For the text-containing cell, return its midpoint in [x, y] coordinate format. 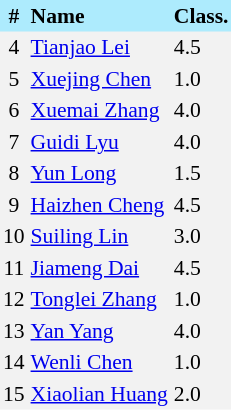
Xiaolian Huang [100, 394]
12 [14, 300]
14 [14, 362]
Xuejing Chen [100, 79]
9 [14, 205]
Name [100, 16]
15 [14, 394]
Yan Yang [100, 331]
# [14, 16]
7 [14, 142]
Yun Long [100, 174]
Tianjao Lei [100, 48]
Wenli Chen [100, 362]
Haizhen Cheng [100, 205]
6 [14, 110]
Suiling Lin [100, 236]
5 [14, 79]
13 [14, 331]
Tonglei Zhang [100, 300]
10 [14, 236]
4 [14, 48]
11 [14, 268]
Xuemai Zhang [100, 110]
8 [14, 174]
Guidi Lyu [100, 142]
Jiameng Dai [100, 268]
